From the cell containing the given text, extract its center point as (x, y) coordinate. 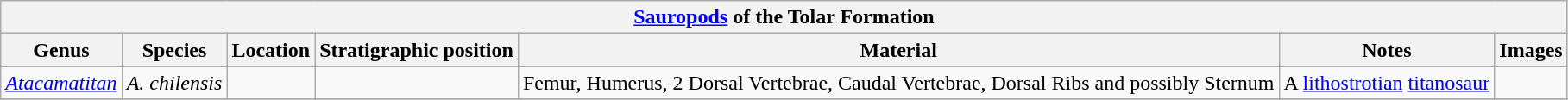
Genus (61, 50)
Species (174, 50)
Notes (1387, 50)
Stratigraphic position (417, 50)
Sauropods of the Tolar Formation (784, 17)
Location (271, 50)
Material (898, 50)
A. chilensis (174, 83)
Images (1531, 50)
Femur, Humerus, 2 Dorsal Vertebrae, Caudal Vertebrae, Dorsal Ribs and possibly Sternum (898, 83)
A lithostrotian titanosaur (1387, 83)
Atacamatitan (61, 83)
